Determine the (x, y) coordinate at the center of the cell enclosing the given text.  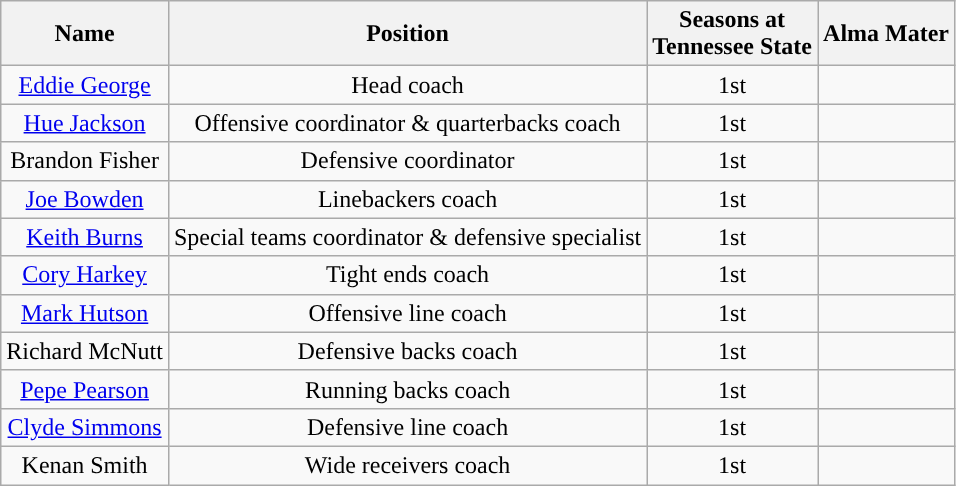
Offensive line coach (407, 313)
Hue Jackson (85, 123)
Running backs coach (407, 389)
Pepe Pearson (85, 389)
Eddie George (85, 85)
Head coach (407, 85)
Mark Hutson (85, 313)
Defensive line coach (407, 427)
Clyde Simmons (85, 427)
Offensive coordinator & quarterbacks coach (407, 123)
Special teams coordinator & defensive specialist (407, 237)
Position (407, 34)
Joe Bowden (85, 199)
Wide receivers coach (407, 465)
Kenan Smith (85, 465)
Cory Harkey (85, 275)
Name (85, 34)
Keith Burns (85, 237)
Brandon Fisher (85, 161)
Alma Mater (886, 34)
Defensive backs coach (407, 351)
Richard McNutt (85, 351)
Tight ends coach (407, 275)
Linebackers coach (407, 199)
Defensive coordinator (407, 161)
Seasons at Tennessee State (732, 34)
